Detect which cell encompasses the target text, then output its [X, Y] center coordinate. 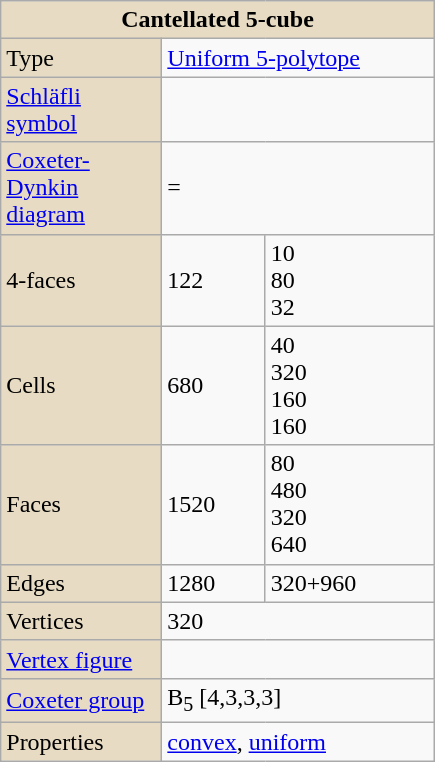
122 [214, 280]
Cantellated 5-cube [218, 20]
= [298, 188]
320+960 [350, 583]
40 320 160 160 [350, 386]
Vertices [82, 621]
320 [298, 621]
Edges [82, 583]
1520 [214, 504]
80 480 320 640 [350, 504]
Faces [82, 504]
Vertex figure [82, 659]
Schläfli symbol [82, 110]
Type [82, 58]
4-faces [82, 280]
Cells [82, 386]
Coxeter-Dynkin diagram [82, 188]
convex, uniform [298, 742]
10 80 32 [350, 280]
Uniform 5-polytope [298, 58]
680 [214, 386]
1280 [214, 583]
Properties [82, 742]
B5 [4,3,3,3] [298, 700]
Coxeter group [82, 700]
